Return the (X, Y) coordinate for the center point of the cell that contains the specified text.  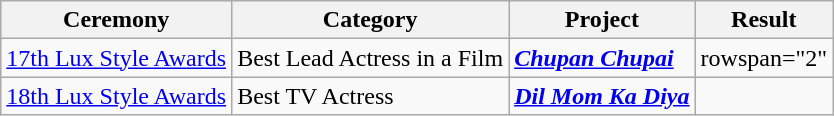
Best TV Actress (370, 96)
rowspan="2" (764, 58)
Result (764, 20)
Category (370, 20)
Ceremony (116, 20)
18th Lux Style Awards (116, 96)
Best Lead Actress in a Film (370, 58)
17th Lux Style Awards (116, 58)
Project (602, 20)
Chupan Chupai (602, 58)
Dil Mom Ka Diya (602, 96)
